From the cell containing the given text, extract its center point as (x, y) coordinate. 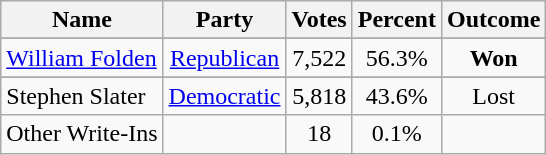
Stephen Slater (82, 96)
43.6% (396, 96)
Party (224, 20)
Name (82, 20)
Democratic (224, 96)
Percent (396, 20)
Outcome (493, 20)
Won (493, 58)
5,818 (319, 96)
18 (319, 134)
0.1% (396, 134)
William Folden (82, 58)
Other Write-Ins (82, 134)
56.3% (396, 58)
7,522 (319, 58)
Lost (493, 96)
Republican (224, 58)
Votes (319, 20)
